Extract the (X, Y) coordinate from the center of the cell holding the provided text.  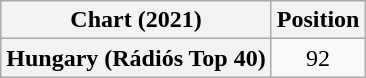
Position (318, 20)
92 (318, 58)
Chart (2021) (136, 20)
Hungary (Rádiós Top 40) (136, 58)
